Scan for the cell matching the given text and deliver its (x, y) coordinate at center. 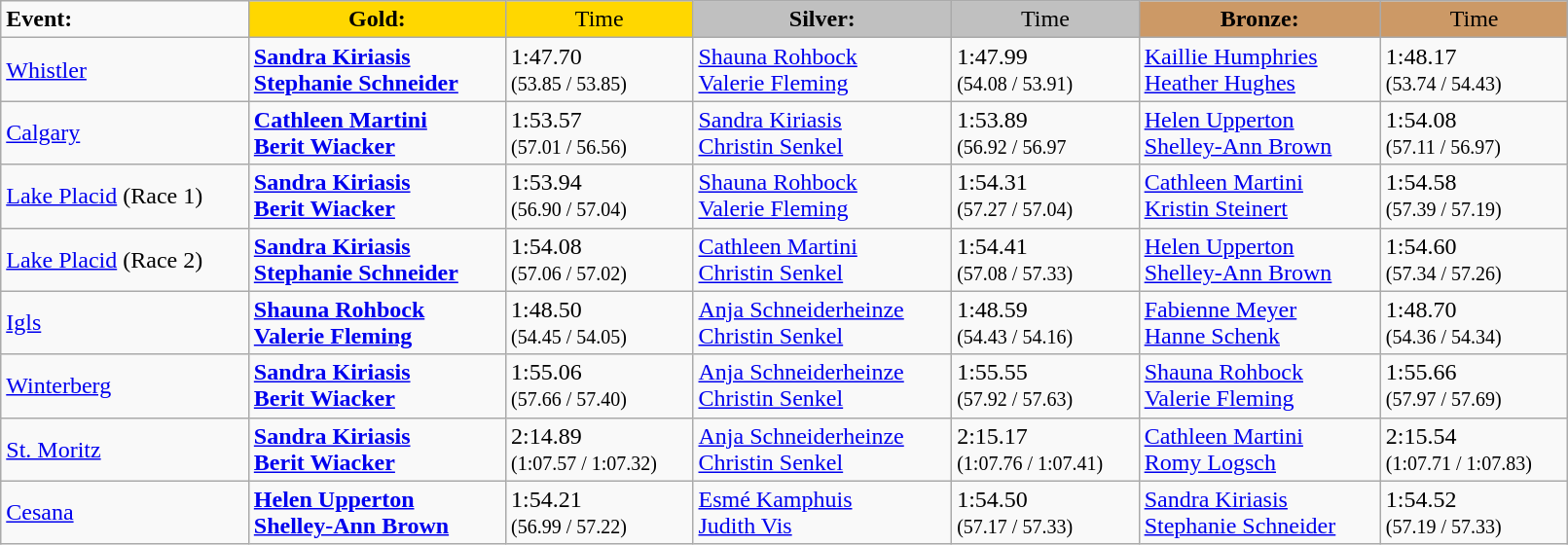
1:47.70 (53.85 / 53.85) (600, 70)
Winterberg (125, 385)
Sandra KiriasisChristin Senkel (822, 132)
Lake Placid (Race 2) (125, 259)
Esmé KamphuisJudith Vis (822, 512)
1:54.41 (57.08 / 57.33) (1045, 259)
1:53.94 (56.90 / 57.04) (600, 197)
Gold: (377, 19)
1:53.89 (56.92 / 56.97 (1045, 132)
Cathleen MartiniRomy Logsch (1259, 450)
1:48.70(54.36 / 54.34) (1474, 323)
Lake Placid (Race 1) (125, 197)
1:54.60(57.34 / 57.26) (1474, 259)
St. Moritz (125, 450)
1:54.31(57.27 / 57.04) (1045, 197)
1:55.55 (57.92 / 57.63) (1045, 385)
1:47.99(54.08 / 53.91) (1045, 70)
Fabienne MeyerHanne Schenk (1259, 323)
2:14.89 (1:07.57 / 1:07.32) (600, 450)
Kaillie HumphriesHeather Hughes (1259, 70)
Cathleen MartiniBerit Wiacker (377, 132)
1:54.52 (57.19 / 57.33) (1474, 512)
1:54.21 (56.99 / 57.22) (600, 512)
1:48.59 (54.43 / 54.16) (1045, 323)
1:54.50 (57.17 / 57.33) (1045, 512)
1:55.06 (57.66 / 57.40) (600, 385)
Igls (125, 323)
1:54.58 (57.39 / 57.19) (1474, 197)
1:53.57 (57.01 / 56.56) (600, 132)
1:55.66(57.97 / 57.69) (1474, 385)
1:54.08(57.11 / 56.97) (1474, 132)
1:48.50 (54.45 / 54.05) (600, 323)
Silver: (822, 19)
Whistler (125, 70)
Cathleen MartiniKristin Steinert (1259, 197)
1:48.17(53.74 / 54.43) (1474, 70)
Cesana (125, 512)
Cathleen MartiniChristin Senkel (822, 259)
Bronze: (1259, 19)
1:54.08 (57.06 / 57.02) (600, 259)
Event: (125, 19)
2:15.54 (1:07.71 / 1:07.83) (1474, 450)
Calgary (125, 132)
2:15.17 (1:07.76 / 1:07.41) (1045, 450)
